Capture the cell that displays the provided text and extract its (x, y) central coordinate. 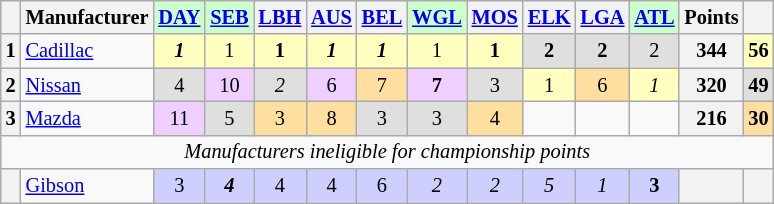
LGA (603, 17)
11 (179, 118)
LBH (280, 17)
ATL (654, 17)
30 (759, 118)
Gibson (88, 186)
AUS (331, 17)
BEL (382, 17)
WGL (437, 17)
MOS (495, 17)
SEB (229, 17)
ELK (550, 17)
216 (711, 118)
Manufacturer (88, 17)
Nissan (88, 85)
Cadillac (88, 51)
49 (759, 85)
10 (229, 85)
320 (711, 85)
DAY (179, 17)
Points (711, 17)
8 (331, 118)
Manufacturers ineligible for championship points (388, 152)
56 (759, 51)
Mazda (88, 118)
344 (711, 51)
